Determine the (x, y) coordinate at the center of the cell enclosing the given text.  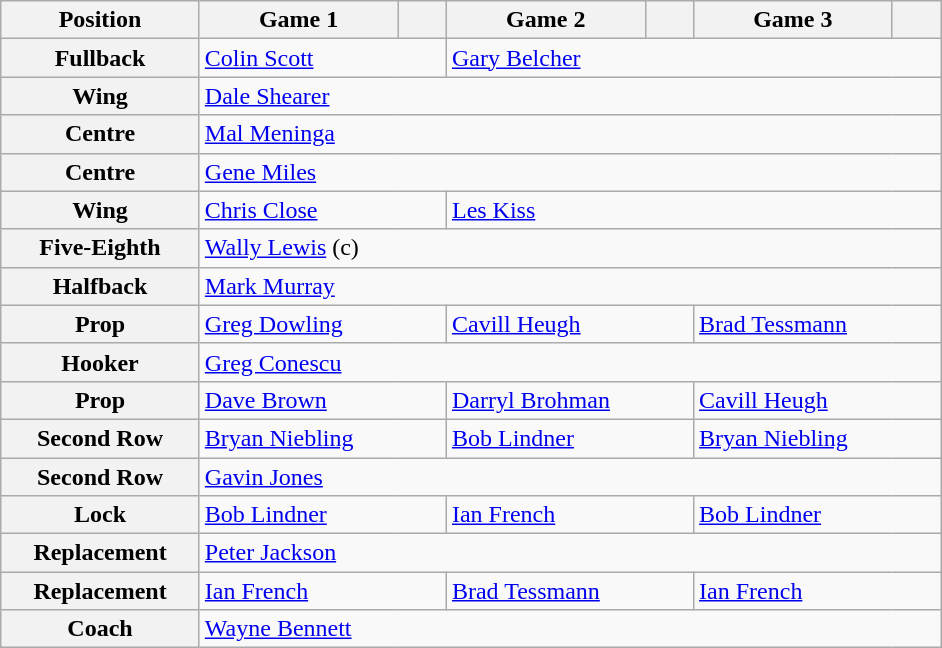
Gary Belcher (693, 58)
Dave Brown (322, 400)
Les Kiss (693, 210)
Peter Jackson (570, 553)
Dale Shearer (570, 96)
Mark Murray (570, 286)
Game 3 (794, 20)
Gavin Jones (570, 477)
Gene Miles (570, 172)
Game 2 (546, 20)
Darryl Brohman (570, 400)
Game 1 (298, 20)
Coach (100, 629)
Wally Lewis (c) (570, 248)
Greg Conescu (570, 362)
Five-Eighth (100, 248)
Colin Scott (322, 58)
Mal Meninga (570, 134)
Chris Close (322, 210)
Wayne Bennett (570, 629)
Halfback (100, 286)
Hooker (100, 362)
Position (100, 20)
Greg Dowling (322, 324)
Fullback (100, 58)
Lock (100, 515)
